Determine the (x, y) coordinate at the center of the cell enclosing the given text.  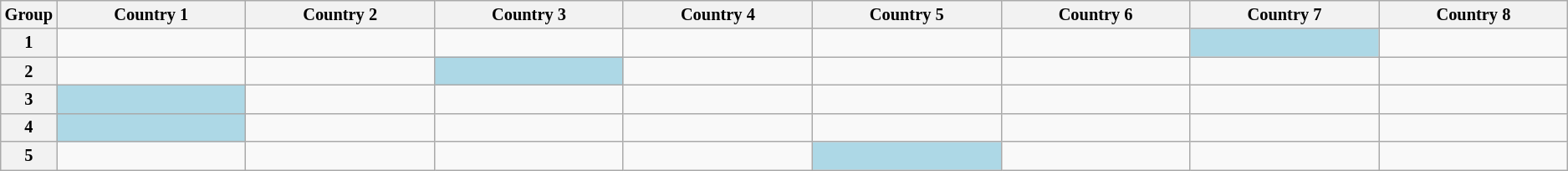
Country 3 (529, 14)
1 (28, 43)
Country 7 (1285, 14)
3 (28, 99)
Country 5 (907, 14)
Country 1 (151, 14)
Group (28, 14)
Country 6 (1096, 14)
Country 2 (340, 14)
4 (28, 127)
Country 8 (1474, 14)
2 (28, 71)
5 (28, 156)
Country 4 (718, 14)
